Output the (x, y) coordinate of the center of the cell containing the given text.  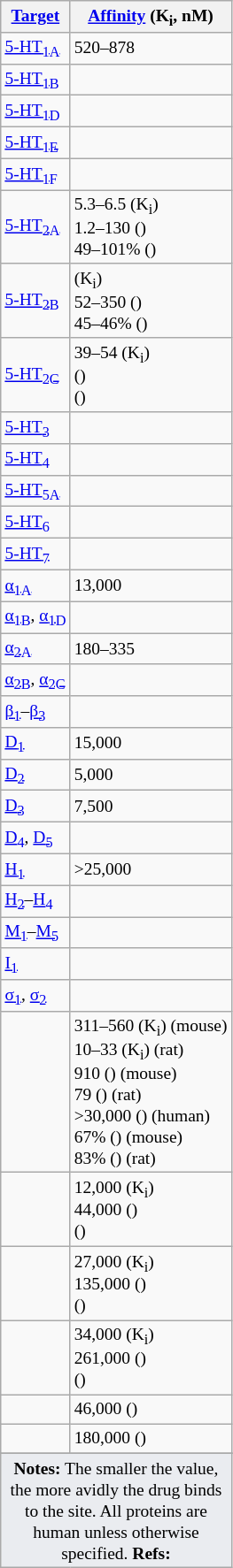
5-HT2C (35, 375)
5-HT2A (35, 227)
15,000 (151, 744)
5-HT1B (35, 80)
311–560 (Ki) (mouse)10–33 (Ki) (rat)910 () (mouse)79 () (rat)>30,000 () (human)67% () (mouse)83% () (rat) (151, 1092)
β1–β3 (35, 712)
D1 (35, 744)
5-HT1E (35, 142)
α2A (35, 649)
α2B, α2C (35, 680)
D4, D5 (35, 838)
5-HT3 (35, 428)
5-HT4 (35, 459)
5-HT6 (35, 523)
5-HT1D (35, 111)
7,500 (151, 807)
34,000 (Ki)261,000 () () (151, 1358)
12,000 (Ki)44,000 () () (151, 1210)
D2 (35, 775)
H2–H4 (35, 901)
5-HT1F (35, 174)
5-HT7 (35, 554)
Notes: The smaller the value, the more avidly the drug binds to the site. All proteins are human unless otherwise specified. Refs: (116, 1511)
13,000 (151, 585)
>25,000 (151, 869)
σ1, σ2 (35, 996)
46,000 () (151, 1410)
(Ki)52–350 ()45–46% () (151, 301)
520–878 (151, 48)
27,000 (Ki)135,000 () () (151, 1283)
39–54 (Ki) () () (151, 375)
Affinity (Ki, nM) (151, 17)
5-HT1A (35, 48)
H1 (35, 869)
I1 (35, 964)
5,000 (151, 775)
α1B, α1D (35, 617)
M1–M5 (35, 933)
180,000 () (151, 1438)
5-HT2B (35, 301)
180–335 (151, 649)
5-HT5A (35, 491)
α1A (35, 585)
5.3–6.5 (Ki)1.2–130 ()49–101% () (151, 227)
Target (35, 17)
D3 (35, 807)
